For the text-containing cell, return its midpoint in [X, Y] coordinate format. 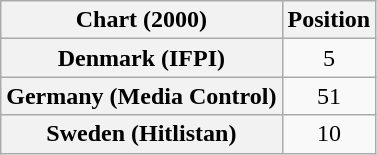
Position [329, 20]
10 [329, 134]
51 [329, 96]
5 [329, 58]
Denmark (IFPI) [142, 58]
Germany (Media Control) [142, 96]
Sweden (Hitlistan) [142, 134]
Chart (2000) [142, 20]
